From the cell containing the given text, extract its center point as [x, y] coordinate. 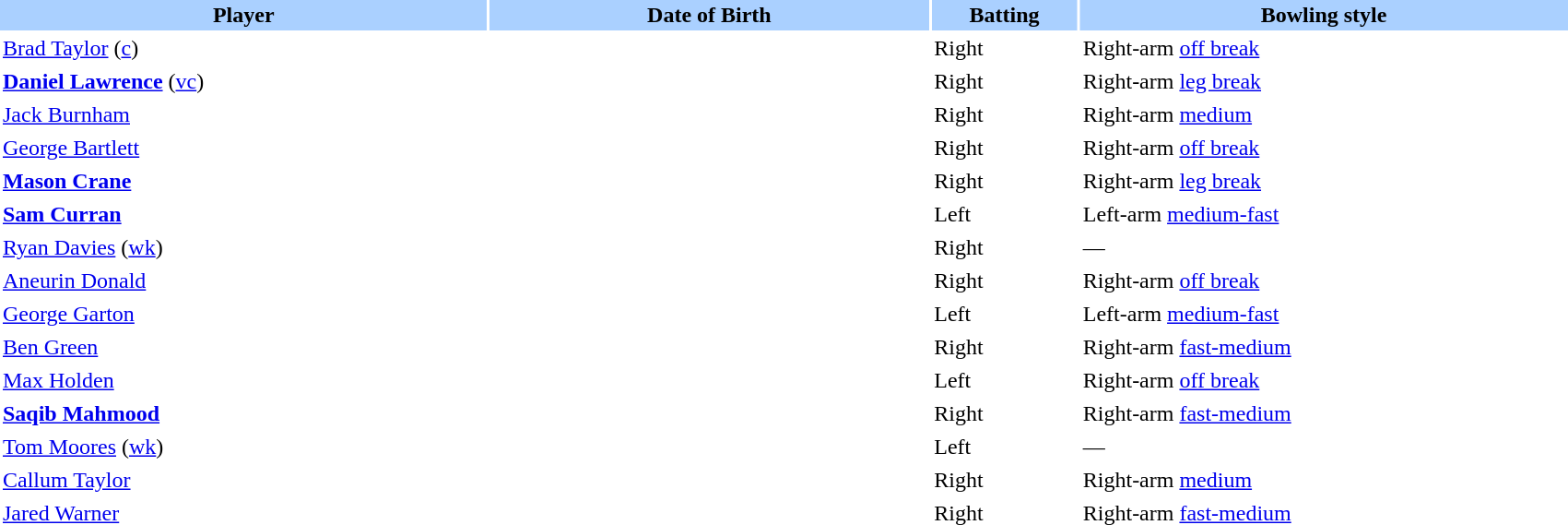
Tom Moores (wk) [243, 447]
George Garton [243, 314]
Ryan Davies (wk) [243, 247]
Batting [1005, 15]
Bowling style [1324, 15]
Jack Burnham [243, 114]
George Bartlett [243, 148]
Player [243, 15]
Saqib Mahmood [243, 413]
Sam Curran [243, 214]
Date of Birth [710, 15]
Brad Taylor (c) [243, 48]
Aneurin Donald [243, 280]
Max Holden [243, 380]
Daniel Lawrence (vc) [243, 81]
Ben Green [243, 347]
Mason Crane [243, 181]
Callum Taylor [243, 480]
